For the text-containing cell, return its midpoint in (x, y) coordinate format. 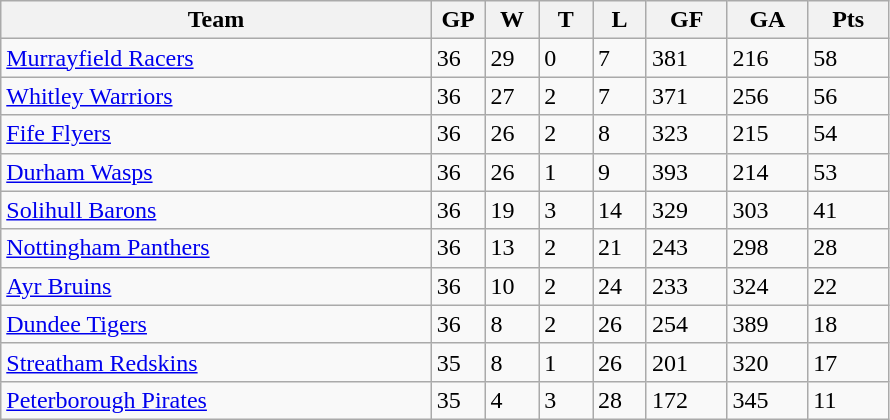
29 (512, 58)
Ayr Bruins (216, 286)
W (512, 20)
21 (620, 248)
11 (848, 400)
18 (848, 324)
Nottingham Panthers (216, 248)
4 (512, 400)
GP (458, 20)
215 (768, 134)
58 (848, 58)
Durham Wasps (216, 172)
27 (512, 96)
320 (768, 362)
Pts (848, 20)
0 (566, 58)
19 (512, 210)
Solihull Barons (216, 210)
14 (620, 210)
24 (620, 286)
17 (848, 362)
256 (768, 96)
10 (512, 286)
323 (686, 134)
243 (686, 248)
GA (768, 20)
56 (848, 96)
Peterborough Pirates (216, 400)
233 (686, 286)
Streatham Redskins (216, 362)
L (620, 20)
345 (768, 400)
41 (848, 210)
381 (686, 58)
303 (768, 210)
54 (848, 134)
324 (768, 286)
T (566, 20)
9 (620, 172)
172 (686, 400)
Team (216, 20)
Fife Flyers (216, 134)
13 (512, 248)
GF (686, 20)
254 (686, 324)
Dundee Tigers (216, 324)
22 (848, 286)
389 (768, 324)
201 (686, 362)
216 (768, 58)
393 (686, 172)
214 (768, 172)
Murrayfield Racers (216, 58)
329 (686, 210)
371 (686, 96)
53 (848, 172)
298 (768, 248)
Whitley Warriors (216, 96)
